Return the (X, Y) coordinate for the center point of the cell that contains the specified text.  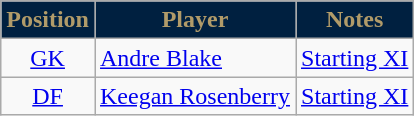
GK (48, 58)
Keegan Rosenberry (194, 96)
Andre Blake (194, 58)
Player (194, 20)
DF (48, 96)
Notes (355, 20)
Position (48, 20)
